Provide the (X, Y) coordinate of the cell's center where the given text is located.  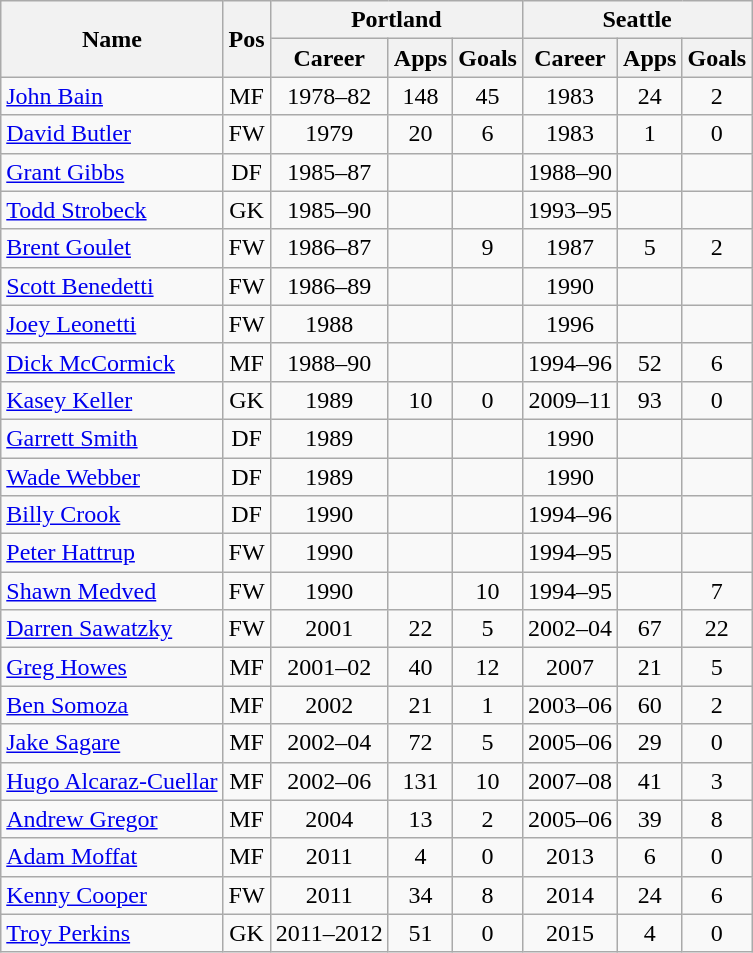
148 (420, 96)
1985–90 (329, 210)
1987 (570, 248)
Hugo Alcaraz-Cuellar (112, 781)
1986–89 (329, 286)
Adam Moffat (112, 857)
Seattle (636, 20)
2001 (329, 629)
Jake Sagare (112, 743)
2011–2012 (329, 933)
67 (650, 629)
2004 (329, 819)
1979 (329, 134)
Kenny Cooper (112, 895)
John Bain (112, 96)
Ben Somoza (112, 705)
Andrew Gregor (112, 819)
12 (488, 667)
1985–87 (329, 172)
20 (420, 134)
Billy Crook (112, 515)
7 (717, 591)
2001–02 (329, 667)
93 (650, 400)
Greg Howes (112, 667)
Joey Leonetti (112, 324)
2002–06 (329, 781)
2015 (570, 933)
72 (420, 743)
1988 (329, 324)
Wade Webber (112, 477)
2009–11 (570, 400)
29 (650, 743)
Portland (396, 20)
51 (420, 933)
45 (488, 96)
1986–87 (329, 248)
Troy Perkins (112, 933)
David Butler (112, 134)
2007 (570, 667)
60 (650, 705)
1993–95 (570, 210)
9 (488, 248)
3 (717, 781)
Scott Benedetti (112, 286)
Name (112, 39)
2002 (329, 705)
13 (420, 819)
1996 (570, 324)
Shawn Medved (112, 591)
40 (420, 667)
2007–08 (570, 781)
39 (650, 819)
Kasey Keller (112, 400)
Peter Hattrup (112, 553)
Dick McCormick (112, 362)
Pos (246, 39)
131 (420, 781)
Todd Strobeck (112, 210)
Brent Goulet (112, 248)
Darren Sawatzky (112, 629)
52 (650, 362)
2014 (570, 895)
1978–82 (329, 96)
41 (650, 781)
Grant Gibbs (112, 172)
2013 (570, 857)
2003–06 (570, 705)
Garrett Smith (112, 438)
34 (420, 895)
